For the text-containing cell, return its midpoint in [x, y] coordinate format. 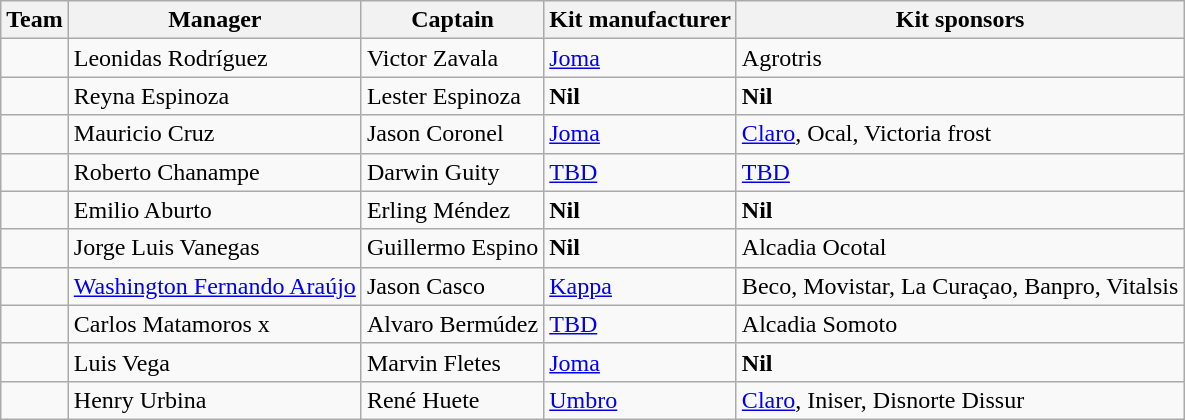
Victor Zavala [452, 58]
Luis Vega [214, 362]
Marvin Fletes [452, 362]
Captain [452, 20]
Beco, Movistar, La Curaçao, Banpro, Vitalsis [960, 286]
Emilio Aburto [214, 210]
Jason Coronel [452, 134]
Kit manufacturer [640, 20]
Roberto Chanampe [214, 172]
Henry Urbina [214, 400]
Kappa [640, 286]
Team [35, 20]
Erling Méndez [452, 210]
Claro, Iniser, Disnorte Dissur [960, 400]
Darwin Guity [452, 172]
Washington Fernando Araújo [214, 286]
René Huete [452, 400]
Jason Casco [452, 286]
Umbro [640, 400]
Manager [214, 20]
Guillermo Espino [452, 248]
Carlos Matamoros x [214, 324]
Agrotris [960, 58]
Leonidas Rodríguez [214, 58]
Claro, Ocal, Victoria frost [960, 134]
Reyna Espinoza [214, 96]
Jorge Luis Vanegas [214, 248]
Lester Espinoza [452, 96]
Alvaro Bermúdez [452, 324]
Alcadia Ocotal [960, 248]
Mauricio Cruz [214, 134]
Alcadia Somoto [960, 324]
Kit sponsors [960, 20]
